Find where the given text appears and provide that cell's center as [x, y] coordinate. 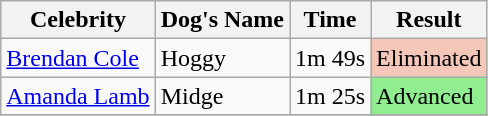
Amanda Lamb [78, 96]
Hoggy [222, 58]
Dog's Name [222, 20]
1m 49s [330, 58]
Brendan Cole [78, 58]
Time [330, 20]
Midge [222, 96]
Result [429, 20]
Eliminated [429, 58]
Advanced [429, 96]
Celebrity [78, 20]
1m 25s [330, 96]
